Output the [x, y] coordinate of the center of the cell containing the given text.  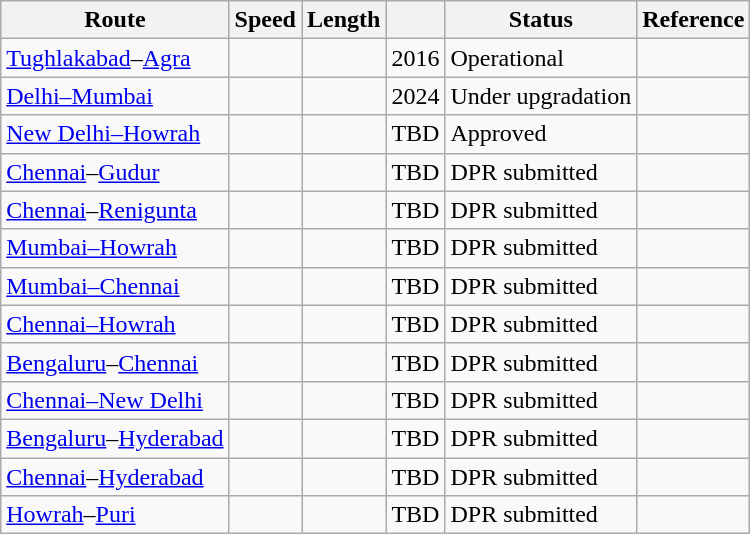
Status [541, 20]
Chennai–Hyderabad [115, 477]
Howrah–Puri [115, 515]
Mumbai–Howrah [115, 248]
Chennai–Gudur [115, 172]
Chennai–Renigunta [115, 210]
Length [344, 20]
Bengaluru–Hyderabad [115, 438]
2024 [416, 96]
Route [115, 20]
Approved [541, 134]
Tughlakabad–Agra [115, 58]
Operational [541, 58]
Delhi–Mumbai [115, 96]
Chennai–Howrah [115, 324]
Under upgradation [541, 96]
Bengaluru–Chennai [115, 362]
New Delhi–Howrah [115, 134]
Reference [694, 20]
2016 [416, 58]
Mumbai–Chennai [115, 286]
Speed [265, 20]
Chennai–New Delhi [115, 400]
